Locate the cell with the specified text and output its [X, Y] center coordinate. 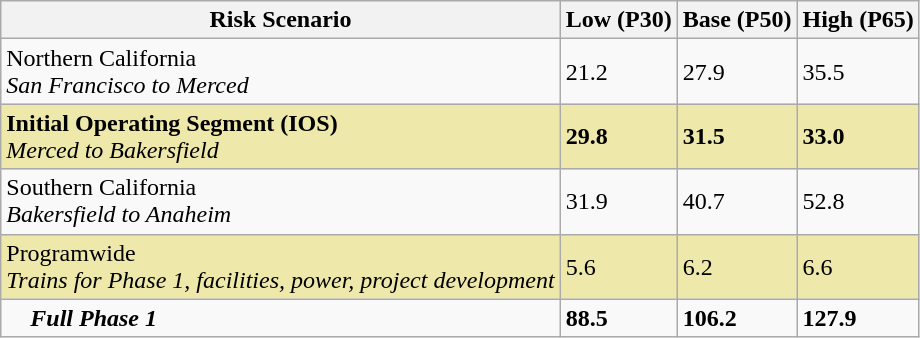
Northern California San Francisco to Merced [280, 72]
127.9 [858, 318]
29.8 [618, 136]
Base (P50) [737, 20]
6.2 [737, 266]
21.2 [618, 72]
High (P65) [858, 20]
6.6 [858, 266]
Low (P30) [618, 20]
106.2 [737, 318]
27.9 [737, 72]
Initial Operating Segment (IOS) Merced to Bakersfield [280, 136]
Programwide Trains for Phase 1, facilities, power, project development [280, 266]
Risk Scenario [280, 20]
5.6 [618, 266]
Full Phase 1 [280, 318]
Southern California Bakersfield to Anaheim [280, 202]
40.7 [737, 202]
31.5 [737, 136]
52.8 [858, 202]
31.9 [618, 202]
33.0 [858, 136]
88.5 [618, 318]
35.5 [858, 72]
